For the text-containing cell, return its midpoint in [x, y] coordinate format. 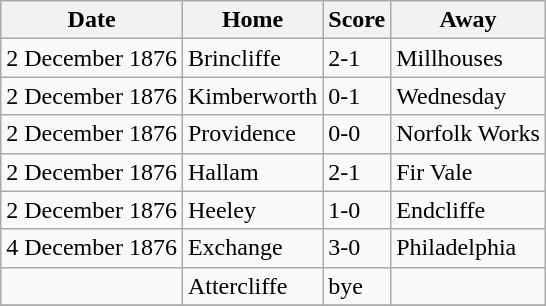
bye [357, 286]
Norfolk Works [468, 134]
Home [252, 20]
0-0 [357, 134]
Hallam [252, 172]
3-0 [357, 248]
Philadelphia [468, 248]
Endcliffe [468, 210]
4 December 1876 [92, 248]
Fir Vale [468, 172]
Wednesday [468, 96]
Date [92, 20]
1-0 [357, 210]
Kimberworth [252, 96]
Score [357, 20]
Millhouses [468, 58]
Providence [252, 134]
Heeley [252, 210]
Exchange [252, 248]
Away [468, 20]
0-1 [357, 96]
Attercliffe [252, 286]
Brincliffe [252, 58]
